Extract the (x, y) coordinate from the center of the cell holding the provided text.  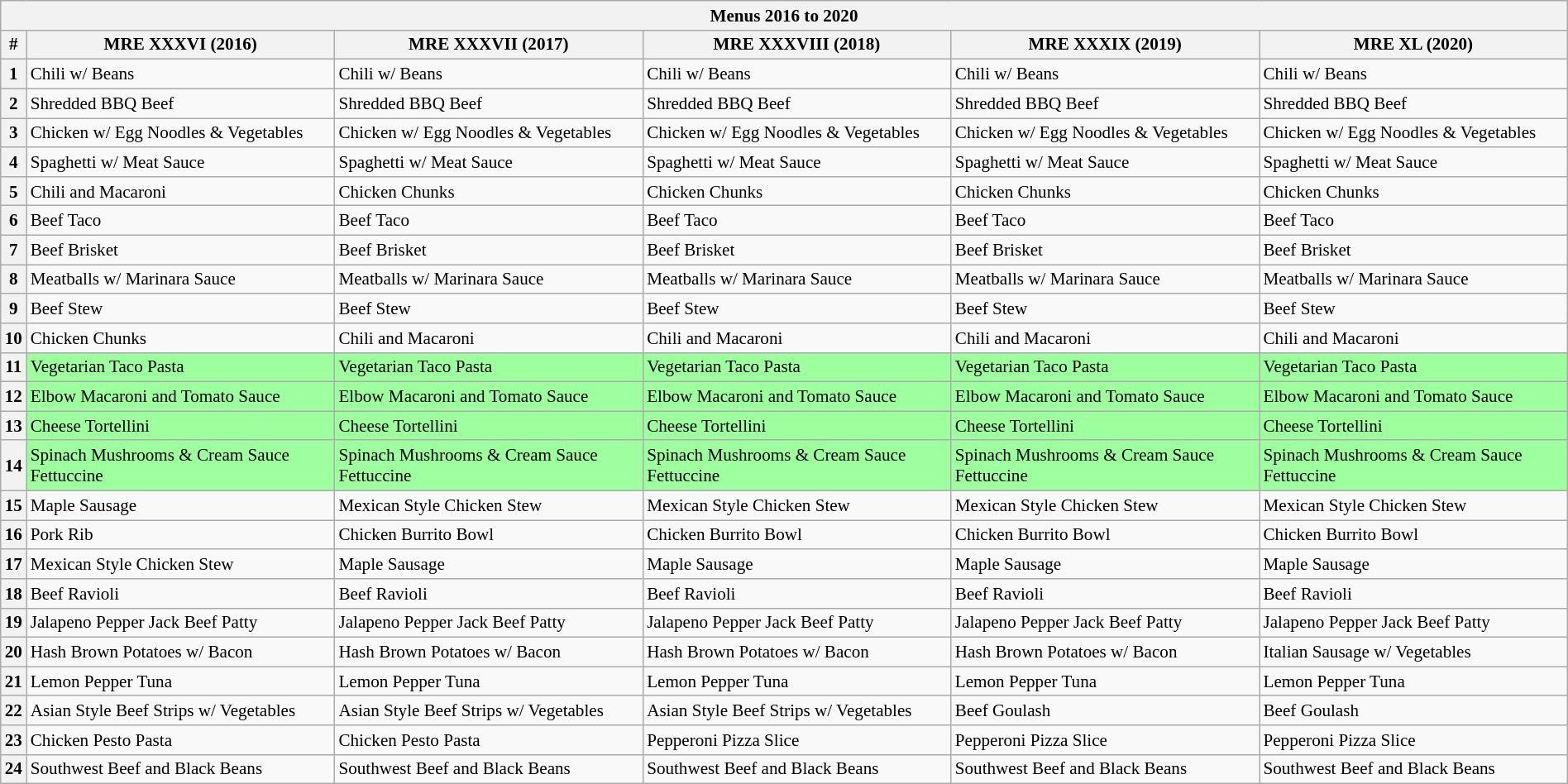
Pork Rib (180, 534)
18 (13, 594)
17 (13, 564)
13 (13, 425)
20 (13, 652)
8 (13, 280)
9 (13, 308)
19 (13, 622)
MRE XXXIX (2019) (1105, 45)
MRE XXXVII (2017) (488, 45)
12 (13, 397)
23 (13, 739)
16 (13, 534)
6 (13, 220)
3 (13, 132)
4 (13, 162)
MRE XXXVIII (2018) (797, 45)
# (13, 45)
Menus 2016 to 2020 (784, 15)
22 (13, 710)
14 (13, 465)
15 (13, 504)
10 (13, 337)
MRE XL (2020) (1414, 45)
2 (13, 103)
21 (13, 681)
Italian Sausage w/ Vegetables (1414, 652)
5 (13, 190)
24 (13, 769)
MRE XXXVI (2016) (180, 45)
11 (13, 367)
1 (13, 74)
7 (13, 250)
